Determine the [X, Y] coordinate at the center of the cell enclosing the given text.  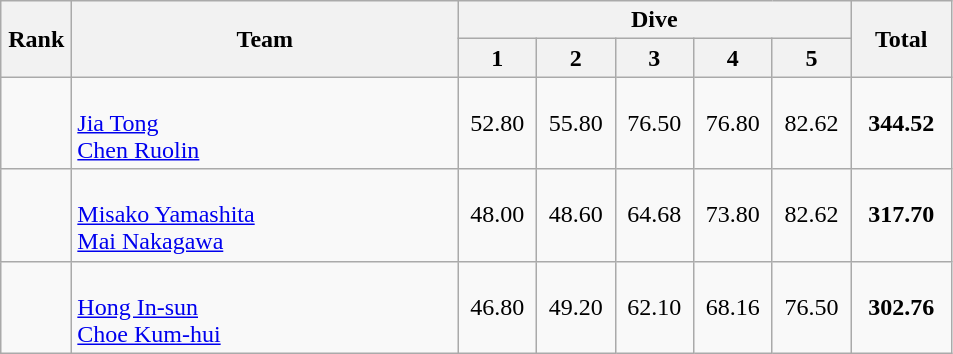
48.60 [576, 215]
76.80 [734, 123]
Team [265, 39]
48.00 [498, 215]
344.52 [902, 123]
64.68 [654, 215]
73.80 [734, 215]
68.16 [734, 307]
4 [734, 58]
49.20 [576, 307]
46.80 [498, 307]
3 [654, 58]
317.70 [902, 215]
Dive [654, 20]
1 [498, 58]
Misako YamashitaMai Nakagawa [265, 215]
Total [902, 39]
62.10 [654, 307]
Jia TongChen Ruolin [265, 123]
52.80 [498, 123]
55.80 [576, 123]
5 [812, 58]
2 [576, 58]
302.76 [902, 307]
Rank [36, 39]
Hong In-sunChoe Kum-hui [265, 307]
